Capture the cell that displays the provided text and extract its [x, y] central coordinate. 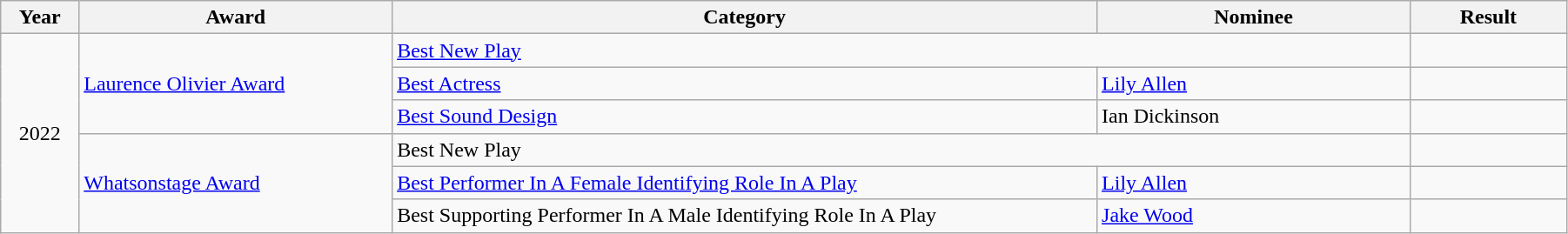
Best Supporting Performer In A Male Identifying Role In A Play [745, 216]
Best Sound Design [745, 117]
Laurence Olivier Award [236, 84]
Category [745, 17]
Year [40, 17]
Jake Wood [1254, 216]
Ian Dickinson [1254, 117]
Whatsonstage Award [236, 183]
Nominee [1254, 17]
Award [236, 17]
Best Actress [745, 84]
Best Performer In A Female Identifying Role In A Play [745, 183]
Result [1488, 17]
2022 [40, 133]
